Determine the (x, y) coordinate at the center of the cell enclosing the given text.  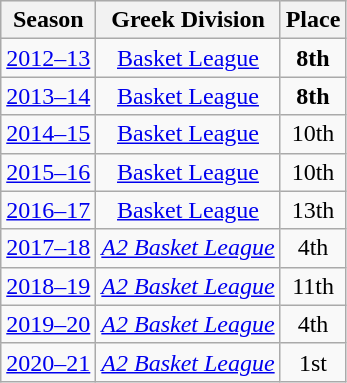
1st (313, 362)
Place (313, 20)
2013–14 (48, 96)
Greek Division (188, 20)
2020–21 (48, 362)
2019–20 (48, 324)
Season (48, 20)
2015–16 (48, 172)
2016–17 (48, 210)
2014–15 (48, 134)
2017–18 (48, 248)
2018–19 (48, 286)
11th (313, 286)
13th (313, 210)
2012–13 (48, 58)
